Scan for the cell matching the given text and deliver its (x, y) coordinate at center. 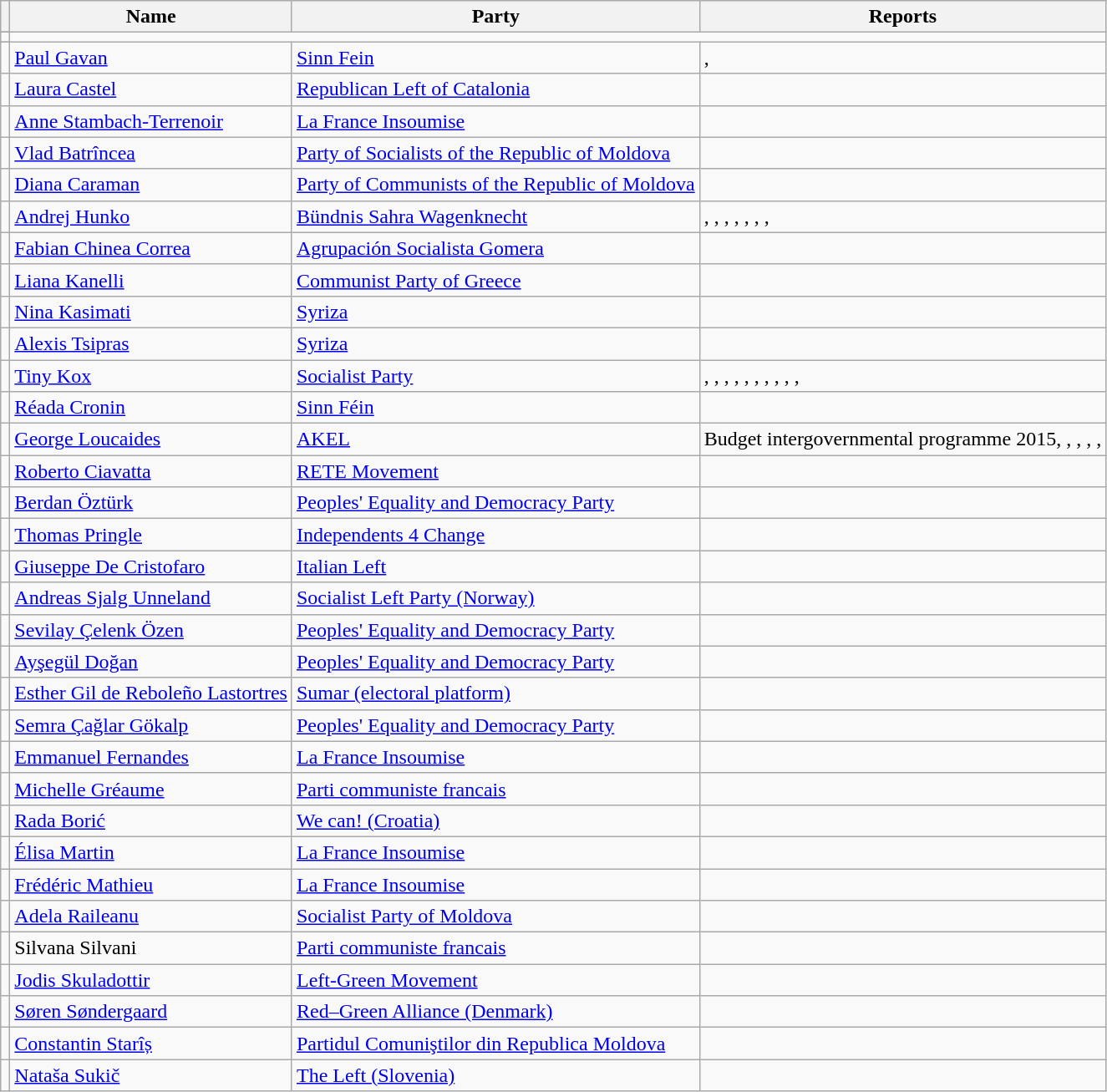
We can! (Croatia) (495, 820)
Vlad Batrîncea (151, 153)
Constantin Starîș (151, 1044)
, , , , , , , , , , (902, 375)
Frédéric Mathieu (151, 885)
, , , , , , , (902, 216)
Ayşegül Doğan (151, 662)
Thomas Pringle (151, 535)
Alexis Tsipras (151, 343)
Nataša Sukič (151, 1075)
Socialist Party of Moldova (495, 917)
Reports (902, 17)
Red–Green Alliance (Denmark) (495, 1012)
Andreas Sjalg Unneland (151, 598)
Adela Raileanu (151, 917)
Sinn Féin (495, 408)
Liana Kanelli (151, 280)
Silvana Silvani (151, 948)
Party (495, 17)
Giuseppe De Cristofaro (151, 566)
Paul Gavan (151, 58)
Berdan Öztürk (151, 503)
Jodis Skuladottir (151, 980)
Semra Çağlar Gökalp (151, 725)
Italian Left (495, 566)
Rada Borić (151, 820)
Party of Communists of the Republic of Moldova (495, 185)
Roberto Ciavatta (151, 471)
The Left (Slovenia) (495, 1075)
Emmanuel Fernandes (151, 757)
Fabian Chinea Correa (151, 248)
Esther Gil de Reboleño Lastortres (151, 693)
George Loucaides (151, 439)
Réada Cronin (151, 408)
Communist Party of Greece (495, 280)
Sumar (electoral platform) (495, 693)
Andrej Hunko (151, 216)
Søren Søndergaard (151, 1012)
, (902, 58)
Anne Stambach-Terrenoir (151, 121)
Michelle Gréaume (151, 789)
Nina Kasimati (151, 312)
Independents 4 Change (495, 535)
Laura Castel (151, 89)
Name (151, 17)
Socialist Party (495, 375)
Agrupación Socialista Gomera (495, 248)
Diana Caraman (151, 185)
AKEL (495, 439)
Bündnis Sahra Wagenknecht (495, 216)
Partidul Comuniştilor din Republica Moldova (495, 1044)
RETE Movement (495, 471)
Élisa Martin (151, 852)
Socialist Left Party (Norway) (495, 598)
Sinn Fein (495, 58)
Republican Left of Catalonia (495, 89)
Budget intergovernmental programme 2015, , , , , (902, 439)
Tiny Kox (151, 375)
Sevilay Çelenk Özen (151, 630)
Party of Socialists of the Republic of Moldova (495, 153)
Left-Green Movement (495, 980)
